Return [X, Y] of the center of cell containing provided text 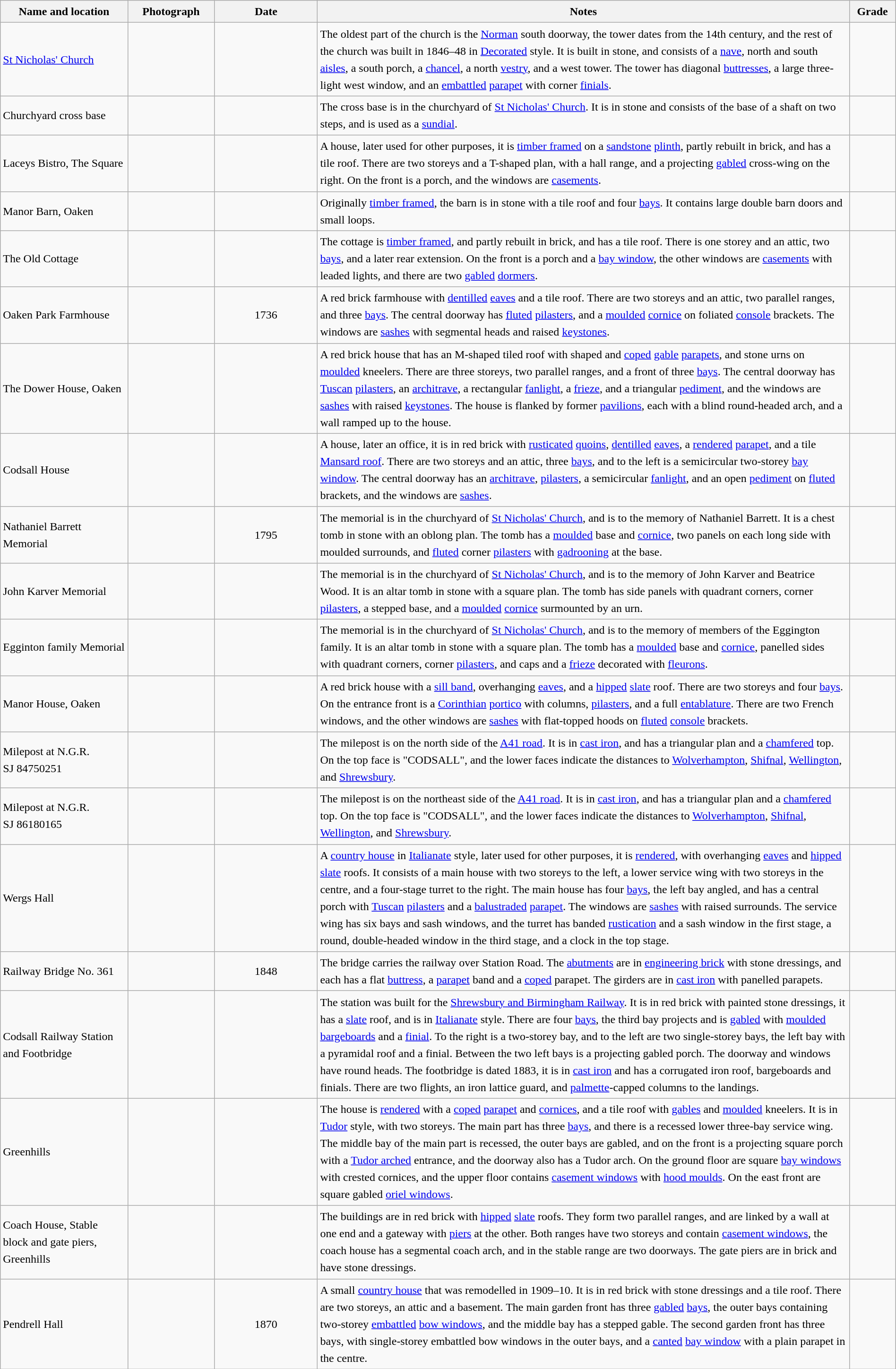
Photograph [171, 11]
Egginton family Memorial [64, 647]
Greenhills [64, 1152]
1736 [266, 315]
Nathaniel Barrett Memorial [64, 535]
Codsall House [64, 470]
1870 [266, 1324]
Laceys Bistro, The Square [64, 164]
Railway Bridge No. 361 [64, 972]
Manor House, Oaken [64, 704]
Codsall Railway Station and Footbridge [64, 1044]
1848 [266, 972]
John Karver Memorial [64, 591]
Milepost at N.G.R. SJ 86180165 [64, 817]
Wergs Hall [64, 898]
Manor Barn, Oaken [64, 211]
The Dower House, Oaken [64, 388]
Grade [872, 11]
Oaken Park Farmhouse [64, 315]
The Old Cottage [64, 259]
Name and location [64, 11]
Originally timber framed, the barn is in stone with a tile roof and four bays. It contains large double barn doors and small loops. [583, 211]
Date [266, 11]
Milepost at N.G.R. SJ 84750251 [64, 760]
Churchyard cross base [64, 115]
Pendrell Hall [64, 1324]
Coach House, Stable block and gate piers, Greenhills [64, 1242]
St Nicholas' Church [64, 60]
1795 [266, 535]
Notes [583, 11]
